Pinpoint the cell where the given text exists, returning its [X, Y] midpoint coordinate. 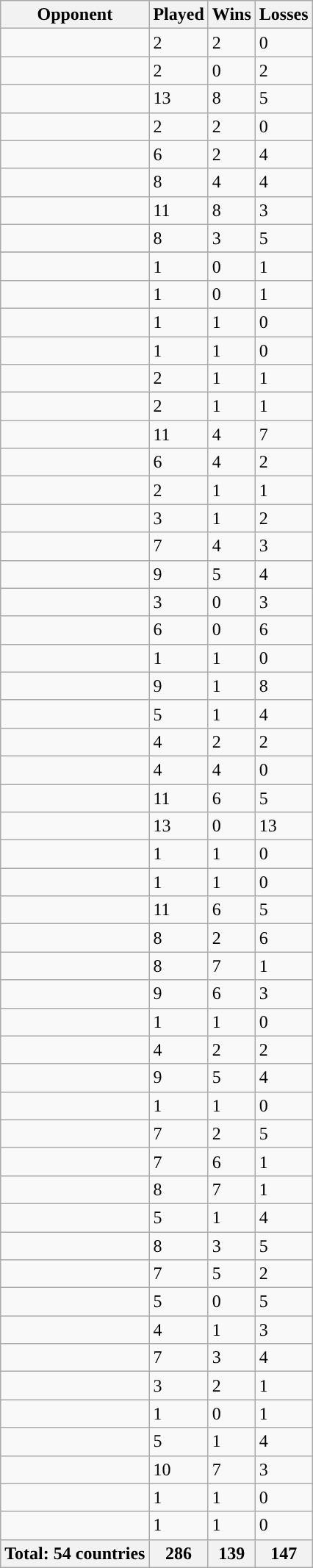
Opponent [75, 15]
Wins [231, 15]
139 [231, 1553]
Total: 54 countries [75, 1553]
147 [284, 1553]
Played [179, 15]
286 [179, 1553]
Losses [284, 15]
10 [179, 1469]
